Extract the [X, Y] coordinate from the center of the cell holding the provided text.  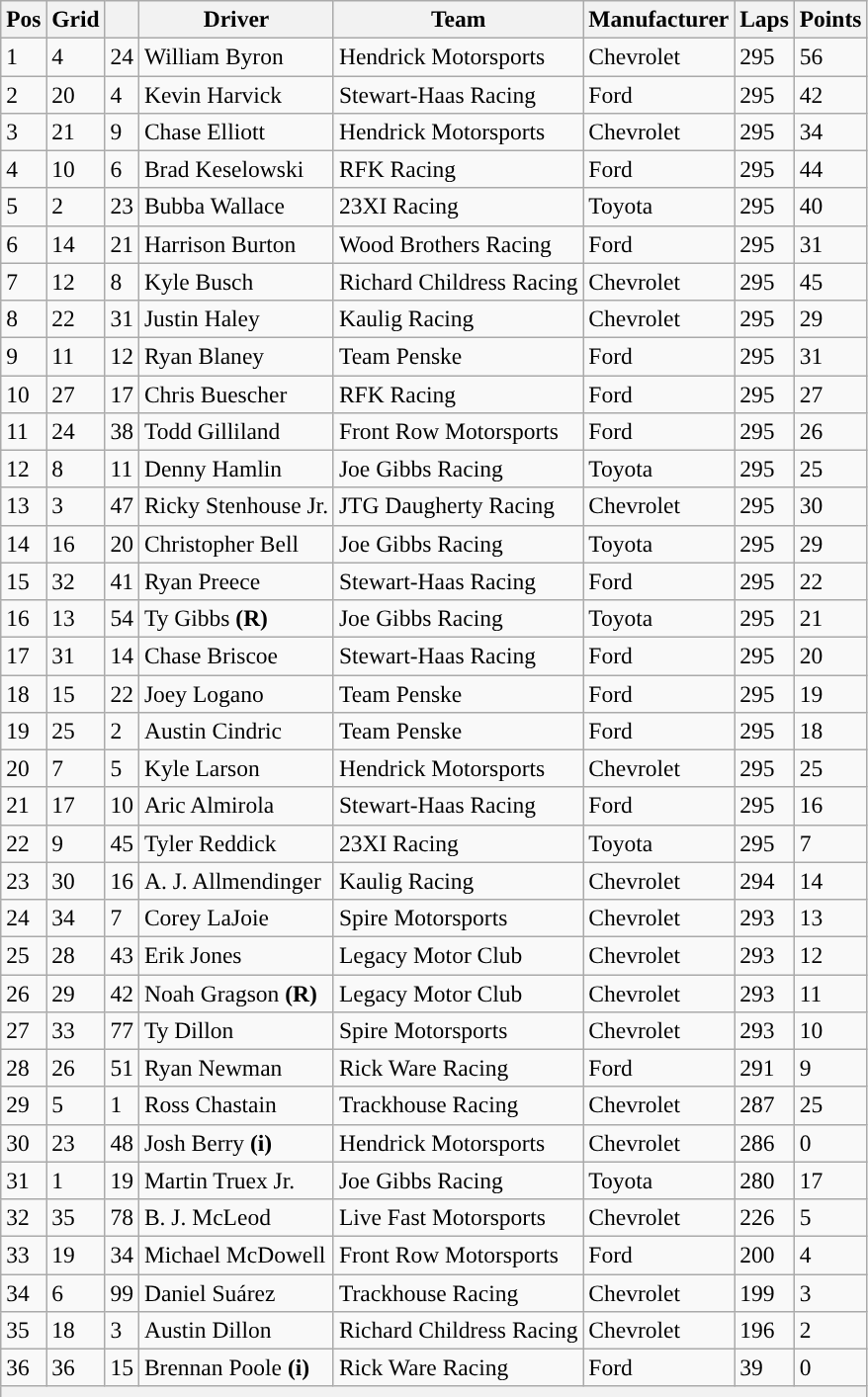
199 [765, 1292]
Austin Cindric [235, 731]
Bubba Wallace [235, 207]
78 [122, 1217]
Laps [765, 19]
Noah Gragson (R) [235, 993]
Driver [235, 19]
Kevin Harvick [235, 94]
Pos [24, 19]
Ty Dillon [235, 1030]
99 [122, 1292]
Justin Haley [235, 318]
B. J. McLeod [235, 1217]
77 [122, 1030]
56 [830, 56]
Denny Hamlin [235, 469]
Erik Jones [235, 955]
Ty Gibbs (R) [235, 618]
Michael McDowell [235, 1255]
Manufacturer [658, 19]
Corey LaJoie [235, 917]
Live Fast Motorsports [458, 1217]
A. J. Allmendinger [235, 881]
JTG Daugherty Racing [458, 506]
Martin Truex Jr. [235, 1180]
39 [765, 1367]
294 [765, 881]
54 [122, 618]
47 [122, 506]
Ryan Blaney [235, 356]
Chase Elliott [235, 131]
44 [830, 169]
Chris Buescher [235, 393]
Grid [75, 19]
Brad Keselowski [235, 169]
Todd Gilliland [235, 431]
Joey Logano [235, 693]
48 [122, 1143]
196 [765, 1330]
Points [830, 19]
Tyler Reddick [235, 843]
43 [122, 955]
Josh Berry (i) [235, 1143]
Christopher Bell [235, 544]
Ryan Preece [235, 581]
287 [765, 1105]
Chase Briscoe [235, 655]
40 [830, 207]
Ricky Stenhouse Jr. [235, 506]
Kyle Larson [235, 768]
Brennan Poole (i) [235, 1367]
291 [765, 1068]
226 [765, 1217]
Daniel Suárez [235, 1292]
Harrison Burton [235, 244]
Ross Chastain [235, 1105]
41 [122, 581]
Ryan Newman [235, 1068]
Aric Almirola [235, 806]
286 [765, 1143]
38 [122, 431]
Kyle Busch [235, 282]
280 [765, 1180]
51 [122, 1068]
Austin Dillon [235, 1330]
William Byron [235, 56]
200 [765, 1255]
Wood Brothers Racing [458, 244]
Team [458, 19]
